For the text-containing cell, return its midpoint in [X, Y] coordinate format. 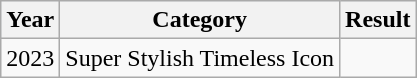
2023 [30, 58]
Category [200, 20]
Super Stylish Timeless Icon [200, 58]
Year [30, 20]
Result [378, 20]
